For the text-containing cell, return its midpoint in (x, y) coordinate format. 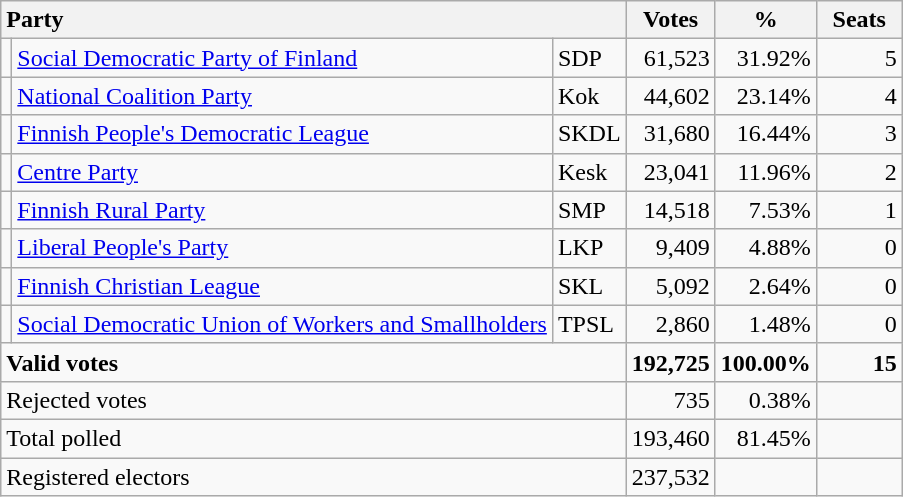
0.38% (766, 400)
Votes (670, 20)
SKDL (589, 134)
44,602 (670, 96)
Rejected votes (314, 400)
Finnish People's Democratic League (282, 134)
Party (314, 20)
31,680 (670, 134)
7.53% (766, 210)
81.45% (766, 438)
11.96% (766, 172)
Kok (589, 96)
31.92% (766, 58)
15 (859, 362)
SKL (589, 286)
16.44% (766, 134)
Seats (859, 20)
735 (670, 400)
Valid votes (314, 362)
% (766, 20)
TPSL (589, 324)
Kesk (589, 172)
Finnish Christian League (282, 286)
100.00% (766, 362)
193,460 (670, 438)
Social Democratic Party of Finland (282, 58)
Liberal People's Party (282, 248)
2 (859, 172)
237,532 (670, 477)
LKP (589, 248)
23,041 (670, 172)
Registered electors (314, 477)
2.64% (766, 286)
9,409 (670, 248)
National Coalition Party (282, 96)
192,725 (670, 362)
3 (859, 134)
SDP (589, 58)
Social Democratic Union of Workers and Smallholders (282, 324)
23.14% (766, 96)
61,523 (670, 58)
5 (859, 58)
Centre Party (282, 172)
14,518 (670, 210)
4 (859, 96)
1.48% (766, 324)
2,860 (670, 324)
1 (859, 210)
4.88% (766, 248)
SMP (589, 210)
5,092 (670, 286)
Total polled (314, 438)
Finnish Rural Party (282, 210)
